Return the (x, y) coordinate for the center point of the cell that contains the specified text.  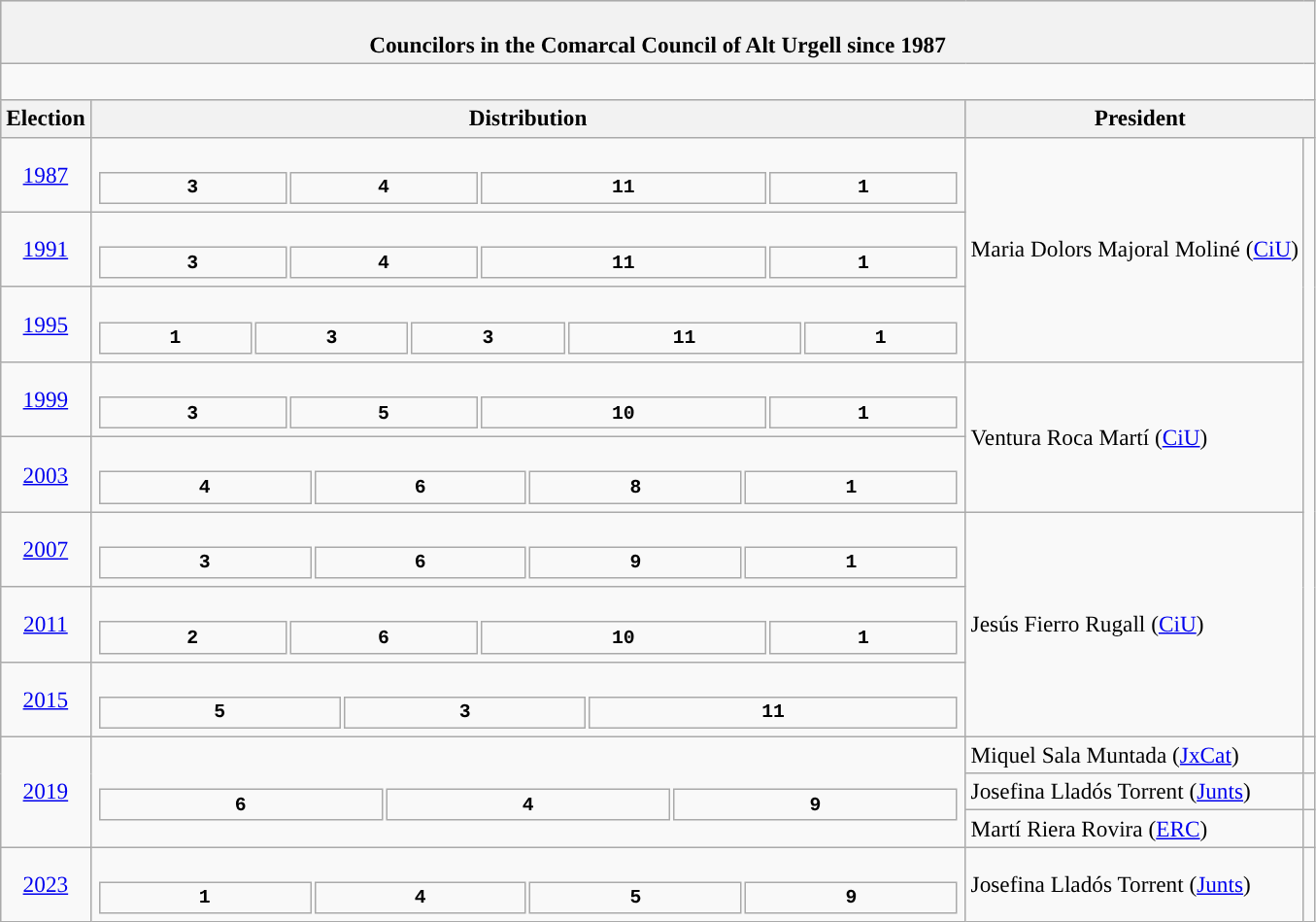
2 (192, 637)
2019 (46, 791)
2015 (46, 700)
Distribution (528, 119)
1987 (46, 175)
1 3 3 11 1 (528, 324)
Martí Riera Rovira (ERC) (1134, 828)
5 3 11 (528, 700)
2011 (46, 624)
Ventura Roca Martí (CiU) (1134, 436)
Miquel Sala Muntada (JxCat) (1134, 755)
1991 (46, 249)
1999 (46, 398)
Election (46, 119)
2007 (46, 548)
President (1140, 119)
1995 (46, 324)
Maria Dolors Majoral Moliné (CiU) (1134, 249)
2003 (46, 474)
2023 (46, 884)
3 5 10 1 (528, 398)
3 6 9 1 (528, 548)
6 4 9 (528, 791)
4 6 8 1 (528, 474)
2 6 10 1 (528, 624)
1 4 5 9 (528, 884)
Jesús Fierro Rugall (CiU) (1134, 624)
8 (635, 488)
Councilors in the Comarcal Council of Alt Urgell since 1987 (658, 31)
